Capture the cell that displays the provided text and extract its [X, Y] central coordinate. 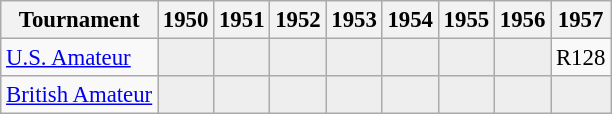
1951 [242, 20]
Tournament [80, 20]
R128 [581, 58]
British Amateur [80, 95]
1953 [354, 20]
1954 [410, 20]
1955 [466, 20]
1950 [186, 20]
U.S. Amateur [80, 58]
1957 [581, 20]
1956 [522, 20]
1952 [298, 20]
